For the text-containing cell, return its midpoint in (X, Y) coordinate format. 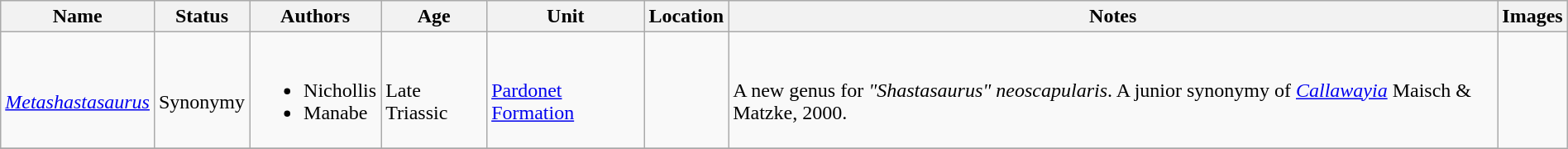
Age (434, 17)
Status (202, 17)
Metashastasaurus (78, 90)
NichollisManabe (316, 90)
Images (1532, 17)
Name (78, 17)
Unit (566, 17)
Notes (1113, 17)
Synonymy (202, 90)
Authors (316, 17)
Pardonet Formation (566, 90)
Late Triassic (434, 90)
Location (686, 17)
A new genus for "Shastasaurus" neoscapularis. A junior synonymy of Callawayia Maisch & Matzke, 2000. (1113, 90)
